Identify which cell holds the provided text, then report its [x, y] central coordinate. 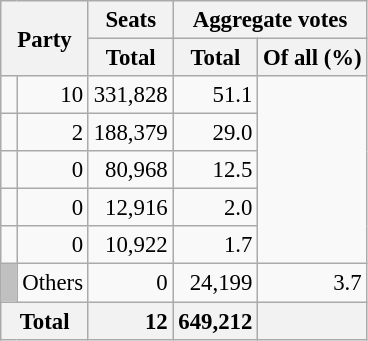
10,922 [130, 245]
331,828 [130, 95]
12.5 [216, 170]
29.0 [216, 133]
Aggregate votes [270, 20]
Party [45, 38]
12 [130, 321]
1.7 [216, 245]
Others [52, 283]
80,968 [130, 170]
649,212 [216, 321]
10 [52, 95]
3.7 [312, 283]
51.1 [216, 95]
2 [52, 133]
2.0 [216, 208]
12,916 [130, 208]
Seats [130, 20]
188,379 [130, 133]
Of all (%) [312, 58]
24,199 [216, 283]
